Extract the [X, Y] coordinate from the center of the cell holding the provided text.  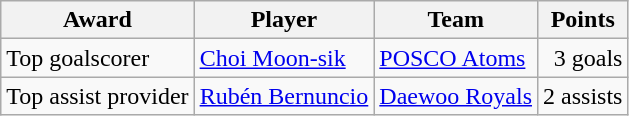
Choi Moon-sik [284, 58]
Points [583, 20]
Award [98, 20]
Rubén Bernuncio [284, 96]
Player [284, 20]
Team [456, 20]
Top goalscorer [98, 58]
Top assist provider [98, 96]
Daewoo Royals [456, 96]
POSCO Atoms [456, 58]
2 assists [583, 96]
3 goals [583, 58]
